Return the (X, Y) coordinate for the center point of the cell that contains the specified text.  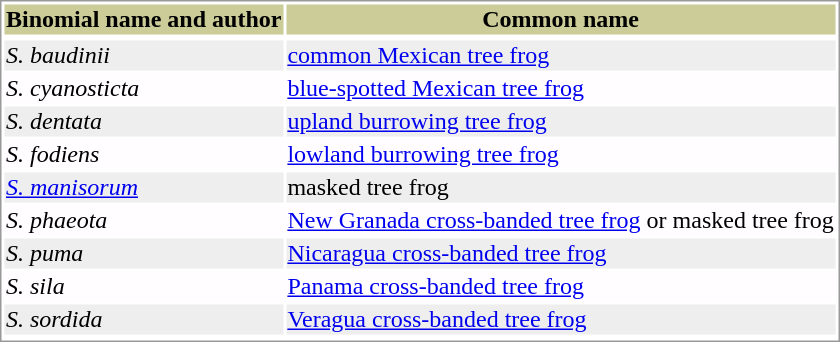
S. puma (143, 253)
S. dentata (143, 121)
S. phaeota (143, 221)
common Mexican tree frog (560, 55)
Binomial name and author (143, 19)
S. sordida (143, 319)
Panama cross-banded tree frog (560, 287)
upland burrowing tree frog (560, 121)
blue-spotted Mexican tree frog (560, 89)
Nicaragua cross-banded tree frog (560, 253)
S. cyanosticta (143, 89)
S. sila (143, 287)
Veragua cross-banded tree frog (560, 319)
Common name (560, 19)
S. manisorum (143, 187)
lowland burrowing tree frog (560, 155)
New Granada cross-banded tree frog or masked tree frog (560, 221)
S. baudinii (143, 55)
S. fodiens (143, 155)
masked tree frog (560, 187)
